Output the (X, Y) coordinate of the center of the cell containing the given text.  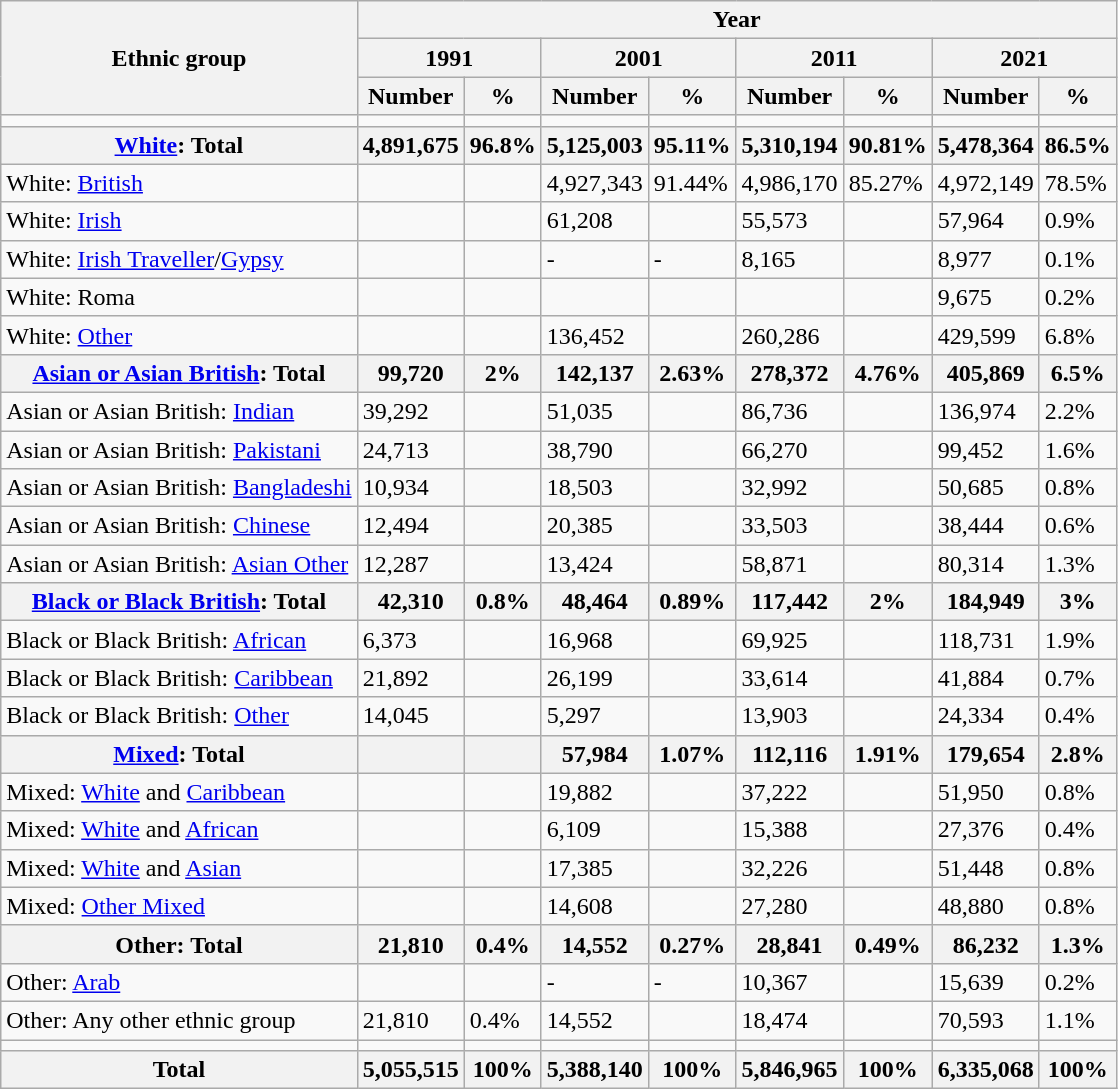
Asian or Asian British: Indian (179, 411)
Asian or Asian British: Asian Other (179, 564)
14,608 (594, 906)
6.8% (1078, 335)
Asian or Asian British: Chinese (179, 526)
2.8% (1078, 754)
20,385 (594, 526)
33,614 (790, 678)
Black or Black British: African (179, 640)
26,199 (594, 678)
85.27% (888, 183)
260,286 (790, 335)
Black or Black British: Caribbean (179, 678)
37,222 (790, 792)
32,992 (790, 488)
278,372 (790, 373)
18,474 (790, 1020)
Mixed: Total (179, 754)
17,385 (594, 868)
0.1% (1078, 259)
Asian or Asian British: Bangladeshi (179, 488)
99,720 (410, 373)
White: British (179, 183)
Mixed: White and Caribbean (179, 792)
Mixed: Other Mixed (179, 906)
5,478,364 (986, 145)
Black or Black British: Other (179, 716)
136,452 (594, 335)
27,376 (986, 830)
Other: Total (179, 944)
3% (1078, 602)
42,310 (410, 602)
14,045 (410, 716)
55,573 (790, 221)
24,334 (986, 716)
32,226 (790, 868)
112,116 (790, 754)
5,297 (594, 716)
9,675 (986, 297)
4,972,149 (986, 183)
White: Total (179, 145)
51,950 (986, 792)
5,388,140 (594, 1070)
142,137 (594, 373)
4,986,170 (790, 183)
51,035 (594, 411)
136,974 (986, 411)
21,892 (410, 678)
White: Irish (179, 221)
28,841 (790, 944)
86,232 (986, 944)
179,654 (986, 754)
Asian or Asian British: Pakistani (179, 449)
Other: Arab (179, 982)
38,444 (986, 526)
78.5% (1078, 183)
Mixed: White and Asian (179, 868)
4,891,675 (410, 145)
5,310,194 (790, 145)
13,903 (790, 716)
57,964 (986, 221)
0.6% (1078, 526)
69,925 (790, 640)
24,713 (410, 449)
White: Irish Traveller/Gypsy (179, 259)
10,367 (790, 982)
Mixed: White and African (179, 830)
Asian or Asian British: Total (179, 373)
4.76% (888, 373)
2.2% (1078, 411)
1.6% (1078, 449)
16,968 (594, 640)
15,388 (790, 830)
27,280 (790, 906)
Year (736, 20)
50,685 (986, 488)
86,736 (790, 411)
48,880 (986, 906)
2.63% (692, 373)
4,927,343 (594, 183)
2021 (1024, 58)
Black or Black British: Total (179, 602)
118,731 (986, 640)
48,464 (594, 602)
33,503 (790, 526)
86.5% (1078, 145)
1.1% (1078, 1020)
80,314 (986, 564)
405,869 (986, 373)
184,949 (986, 602)
1.07% (692, 754)
White: Other (179, 335)
95.11% (692, 145)
57,984 (594, 754)
117,442 (790, 602)
5,125,003 (594, 145)
0.89% (692, 602)
15,639 (986, 982)
6,335,068 (986, 1070)
10,934 (410, 488)
13,424 (594, 564)
66,270 (790, 449)
White: Roma (179, 297)
96.8% (502, 145)
5,055,515 (410, 1070)
2011 (834, 58)
99,452 (986, 449)
8,977 (986, 259)
0.7% (1078, 678)
Ethnic group (179, 58)
61,208 (594, 221)
70,593 (986, 1020)
18,503 (594, 488)
91.44% (692, 183)
8,165 (790, 259)
Total (179, 1070)
6.5% (1078, 373)
5,846,965 (790, 1070)
12,287 (410, 564)
1.91% (888, 754)
6,373 (410, 640)
1991 (449, 58)
90.81% (888, 145)
0.9% (1078, 221)
41,884 (986, 678)
Other: Any other ethnic group (179, 1020)
39,292 (410, 411)
6,109 (594, 830)
12,494 (410, 526)
2001 (638, 58)
19,882 (594, 792)
58,871 (790, 564)
429,599 (986, 335)
51,448 (986, 868)
0.27% (692, 944)
0.49% (888, 944)
38,790 (594, 449)
1.9% (1078, 640)
